Find where the given text appears and provide that cell's center as (X, Y) coordinate. 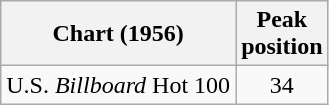
34 (282, 85)
U.S. Billboard Hot 100 (118, 85)
Chart (1956) (118, 34)
Peakposition (282, 34)
